For the text-containing cell, return its midpoint in (X, Y) coordinate format. 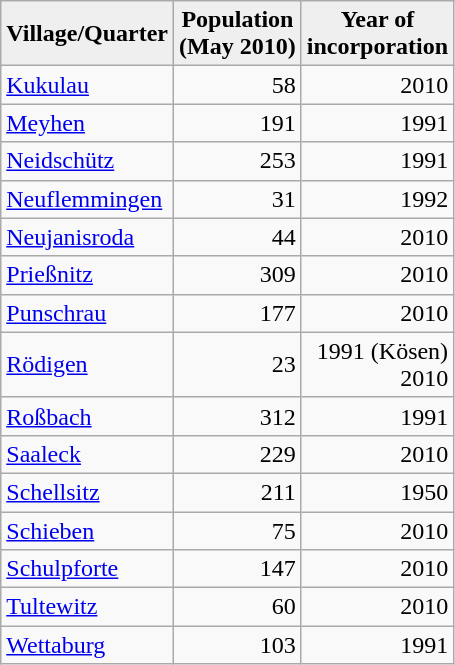
Neujanisroda (88, 237)
147 (238, 569)
Schulpforte (88, 569)
44 (238, 237)
60 (238, 607)
103 (238, 645)
191 (238, 123)
Roßbach (88, 416)
Schellsitz (88, 492)
31 (238, 199)
Neidschütz (88, 161)
Meyhen (88, 123)
Year ofincorporation (377, 34)
309 (238, 275)
Rödigen (88, 364)
Village/Quarter (88, 34)
Tultewitz (88, 607)
Saaleck (88, 454)
1991 (Kösen)2010 (377, 364)
1992 (377, 199)
177 (238, 313)
Kukulau (88, 85)
229 (238, 454)
Punschrau (88, 313)
Neuflemmingen (88, 199)
Prießnitz (88, 275)
Population(May 2010) (238, 34)
Schieben (88, 531)
312 (238, 416)
1950 (377, 492)
58 (238, 85)
211 (238, 492)
Wettaburg (88, 645)
253 (238, 161)
75 (238, 531)
23 (238, 364)
